Return the (X, Y) coordinate for the center point of the cell that contains the specified text.  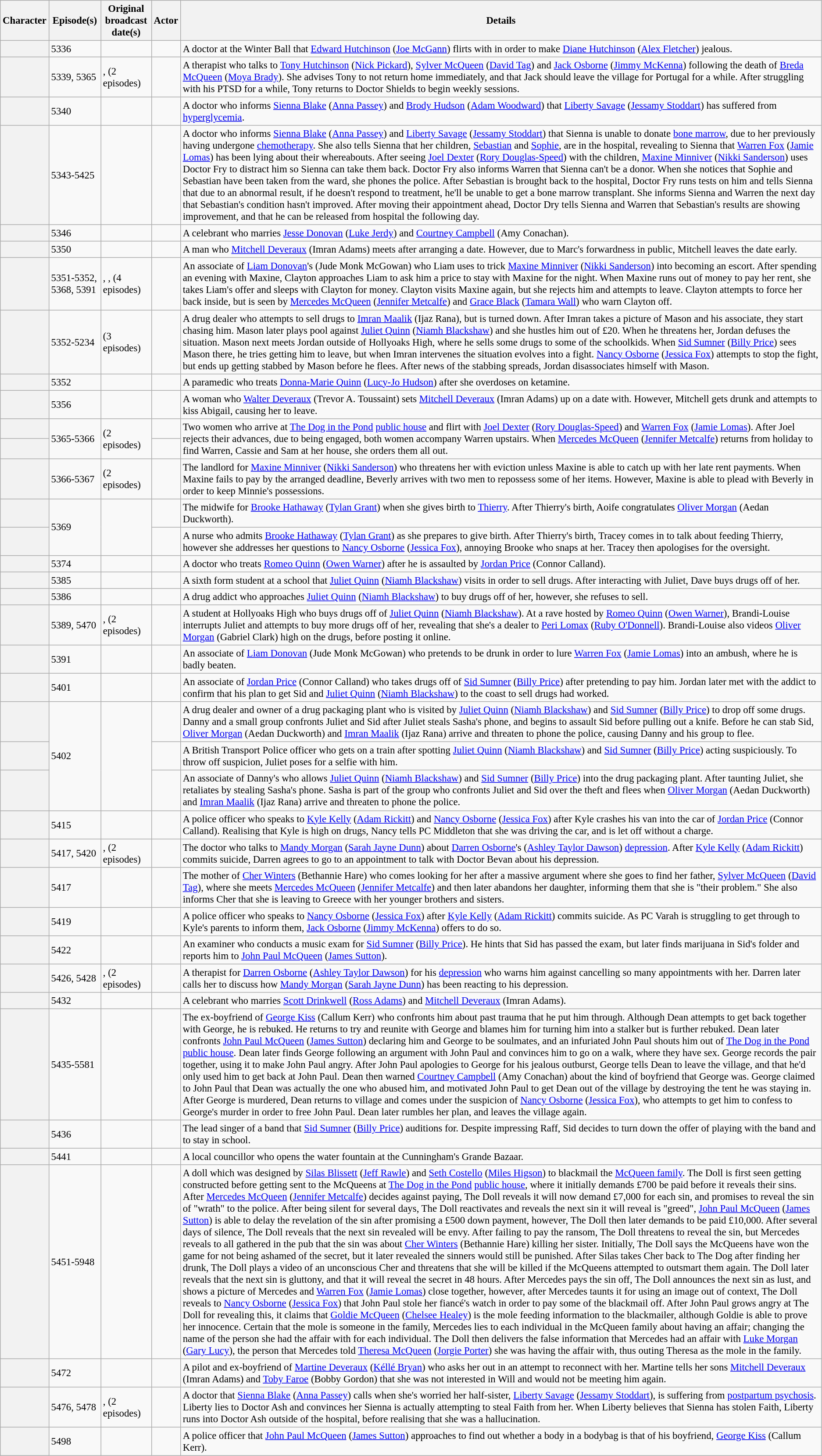
5374 (75, 564)
5432 (75, 1001)
5415 (75, 824)
, , (4 episodes) (126, 284)
5435-5581 (75, 1064)
5402 (75, 756)
A celebrant who marries Scott Drinkwell (Ross Adams) and Mitchell Deveraux (Imran Adams). (501, 1001)
5476, 5478 (75, 1407)
5352-5234 (75, 342)
5417, 5420 (75, 853)
5386 (75, 597)
5352 (75, 382)
5422 (75, 950)
5385 (75, 580)
5436 (75, 1134)
5336 (75, 49)
5441 (75, 1157)
A doctor at the Winter Ball that Edward Hutchinson (Joe McGann) flirts with in order to make Diane Hutchinson (Alex Fletcher) jealous. (501, 49)
5451-5948 (75, 1262)
5401 (75, 688)
5426, 5428 (75, 978)
A man who Mitchell Deveraux (Imran Adams) meets after arranging a date. However, due to Marc's forwardness in public, Mitchell leaves the date early. (501, 250)
5365-5366 (75, 439)
A drug addict who approaches Juliet Quinn (Niamh Blackshaw) to buy drugs off of her, however, she refuses to sell. (501, 597)
A local councillor who opens the water fountain at the Cunningham's Grande Bazaar. (501, 1157)
5339, 5365 (75, 77)
5350 (75, 250)
5366-5367 (75, 479)
5340 (75, 111)
Actor (166, 21)
A doctor who treats Romeo Quinn (Owen Warner) after he is assaulted by Jordan Price (Connor Calland). (501, 564)
5351-5352, 5368, 5391 (75, 284)
5391 (75, 660)
5417 (75, 887)
Character (25, 21)
Details (501, 21)
5356 (75, 404)
5389, 5470 (75, 625)
A celebrant who marries Jesse Donovan (Luke Jerdy) and Courtney Campbell (Amy Conachan). (501, 233)
5419 (75, 922)
5343-5425 (75, 175)
(3 episodes) (126, 342)
5346 (75, 233)
Episode(s) (75, 21)
Original broadcast date(s) (126, 21)
A paramedic who treats Donna-Marie Quinn (Lucy-Jo Hudson) after she overdoses on ketamine. (501, 382)
5498 (75, 1442)
5472 (75, 1374)
5369 (75, 527)
